Pinpoint the cell where the given text exists, returning its [X, Y] midpoint coordinate. 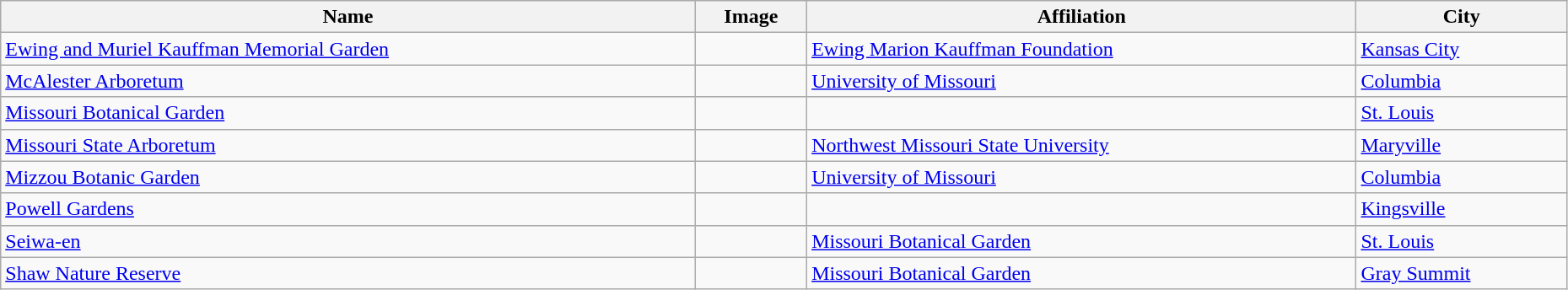
Maryville [1461, 145]
Kingsville [1461, 209]
Affiliation [1081, 17]
Ewing Marion Kauffman Foundation [1081, 49]
McAlester Arboretum [348, 81]
Missouri State Arboretum [348, 145]
Shaw Nature Reserve [348, 273]
Kansas City [1461, 49]
Ewing and Muriel Kauffman Memorial Garden [348, 49]
Northwest Missouri State University [1081, 145]
Powell Gardens [348, 209]
Mizzou Botanic Garden [348, 177]
City [1461, 17]
Seiwa-en [348, 241]
Image [751, 17]
Gray Summit [1461, 273]
Name [348, 17]
